From the cell containing the given text, extract its center point as [x, y] coordinate. 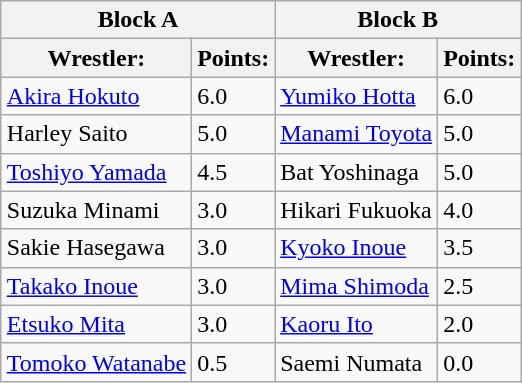
Sakie Hasegawa [96, 248]
0.5 [234, 362]
Yumiko Hotta [356, 96]
Hikari Fukuoka [356, 210]
3.5 [480, 248]
Bat Yoshinaga [356, 172]
4.5 [234, 172]
2.0 [480, 324]
0.0 [480, 362]
4.0 [480, 210]
Takako Inoue [96, 286]
Mima Shimoda [356, 286]
Kaoru Ito [356, 324]
Toshiyo Yamada [96, 172]
Block A [138, 20]
Akira Hokuto [96, 96]
Block B [398, 20]
Tomoko Watanabe [96, 362]
2.5 [480, 286]
Suzuka Minami [96, 210]
Kyoko Inoue [356, 248]
Manami Toyota [356, 134]
Saemi Numata [356, 362]
Etsuko Mita [96, 324]
Harley Saito [96, 134]
